Provide the (x, y) coordinate of the cell's center where the given text is located.  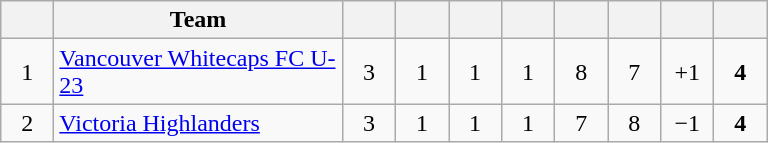
Vancouver Whitecaps FC U-23 (198, 72)
Victoria Highlanders (198, 123)
2 (28, 123)
+1 (688, 72)
Team (198, 20)
−1 (688, 123)
